Find where the given text appears and provide that cell's center as (x, y) coordinate. 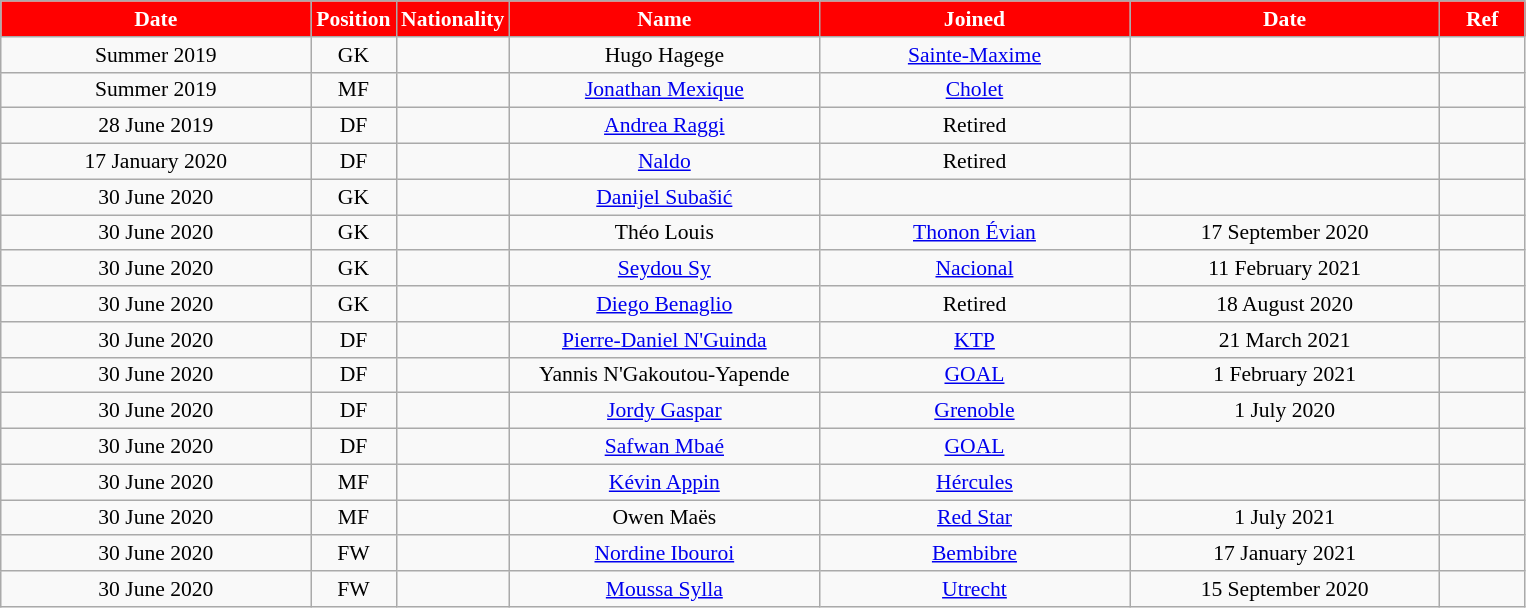
Yannis N'Gakoutou-Yapende (664, 375)
Utrecht (974, 589)
KTP (974, 340)
Diego Benaglio (664, 304)
Sainte-Maxime (974, 55)
Andrea Raggi (664, 126)
1 February 2021 (1285, 375)
Owen Maës (664, 518)
1 July 2020 (1285, 411)
18 August 2020 (1285, 304)
Hércules (974, 482)
Red Star (974, 518)
17 January 2021 (1285, 554)
Nordine Ibouroi (664, 554)
Jonathan Mexique (664, 90)
Kévin Appin (664, 482)
Nationality (452, 19)
Naldo (664, 162)
11 February 2021 (1285, 269)
Moussa Sylla (664, 589)
Position (354, 19)
Joined (974, 19)
Nacional (974, 269)
Pierre-Daniel N'Guinda (664, 340)
15 September 2020 (1285, 589)
21 March 2021 (1285, 340)
Safwan Mbaé (664, 447)
28 June 2019 (156, 126)
Théo Louis (664, 233)
1 July 2021 (1285, 518)
Hugo Hagege (664, 55)
Name (664, 19)
Jordy Gaspar (664, 411)
17 September 2020 (1285, 233)
Grenoble (974, 411)
Danijel Subašić (664, 197)
Ref (1482, 19)
Cholet (974, 90)
17 January 2020 (156, 162)
Thonon Évian (974, 233)
Seydou Sy (664, 269)
Bembibre (974, 554)
